Pinpoint the cell where the given text exists, returning its [X, Y] midpoint coordinate. 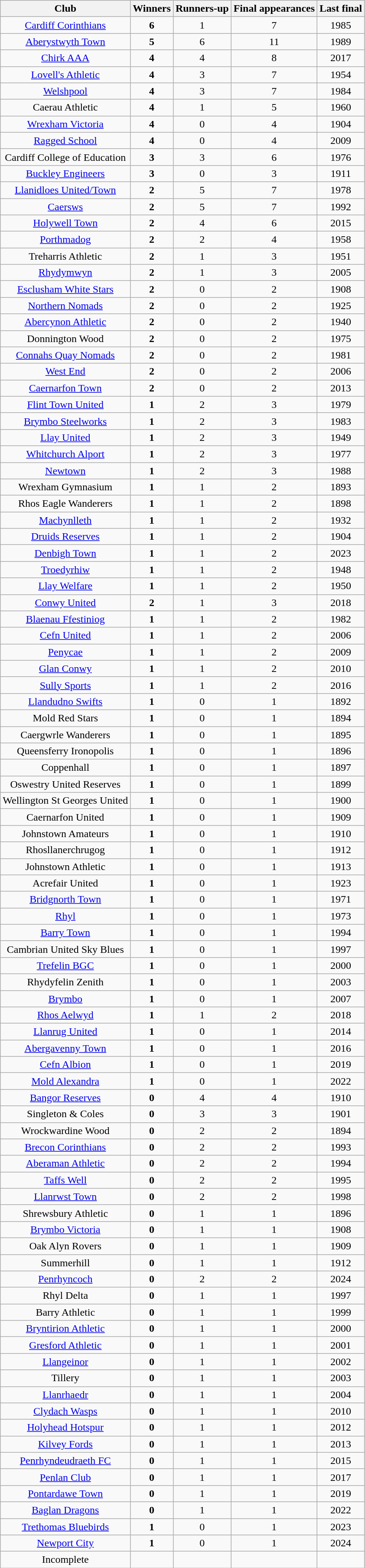
1958 [341, 240]
Brymbo [65, 998]
Mold Red Stars [65, 718]
Johnstown Athletic [65, 867]
Connahs Quay Nomads [65, 355]
Troedyrhiw [65, 570]
Trethomas Bluebirds [65, 1526]
1988 [341, 470]
1899 [341, 784]
Llanidloes United/Town [65, 190]
1998 [341, 1196]
1982 [341, 619]
1975 [341, 339]
1973 [341, 916]
Rhydyfelin Zenith [65, 982]
Baglan Dragons [65, 1510]
Blaenau Ffestiniog [65, 619]
Runners-up [202, 9]
Rhyl Delta [65, 1296]
Porthmadog [65, 240]
Llanrug United [65, 1032]
Winners [152, 9]
Barry Athletic [65, 1312]
1901 [341, 1114]
1949 [341, 437]
1897 [341, 768]
1984 [341, 91]
2007 [341, 998]
Northern Nomads [65, 306]
Brecon Corinthians [65, 1147]
2004 [341, 1395]
11 [274, 42]
Abergavenny Town [65, 1048]
1993 [341, 1147]
Conwy United [65, 603]
Esclusham White Stars [65, 289]
Gresford Athletic [65, 1345]
Barry Town [65, 932]
Club [65, 9]
Penycae [65, 652]
2005 [341, 273]
Bangor Reserves [65, 1098]
1895 [341, 735]
Coppenhall [65, 768]
Rhos Eagle Wanderers [65, 504]
Caernarfon United [65, 817]
Wrexham Victoria [65, 124]
Acrefair United [65, 883]
Cambrian United Sky Blues [65, 949]
Wrexham Gymnasium [65, 487]
Rhosllanerchrugog [65, 850]
Penrhyncoch [65, 1279]
Machynlleth [65, 520]
Treharris Athletic [65, 256]
Queensferry Ironopolis [65, 751]
1954 [341, 75]
1978 [341, 190]
Aberystwyth Town [65, 42]
Llay Welfare [65, 586]
2012 [341, 1428]
Cefn United [65, 636]
Caernarfon Town [65, 388]
Ragged School [65, 140]
Cefn Albion [65, 1065]
Abercynon Athletic [65, 322]
Llay United [65, 437]
Johnstown Amateurs [65, 834]
Mold Alexandra [65, 1081]
1940 [341, 322]
1932 [341, 520]
Penlan Club [65, 1477]
Bryntirion Athletic [65, 1329]
Oak Alyn Rovers [65, 1246]
Buckley Engineers [65, 173]
Caersws [65, 207]
1948 [341, 570]
1977 [341, 454]
Brymbo Steelworks [65, 421]
Glan Conwy [65, 668]
1983 [341, 421]
Trefelin BGC [65, 965]
Sully Sports [65, 685]
1985 [341, 25]
Singleton & Coles [65, 1114]
1989 [341, 42]
Llanrwst Town [65, 1196]
2014 [341, 1032]
Wellington St Georges United [65, 801]
Caergwrle Wanderers [65, 735]
1992 [341, 207]
2002 [341, 1362]
Oswestry United Reserves [65, 784]
1892 [341, 701]
Kilvey Fords [65, 1444]
Taffs Well [65, 1180]
Cardiff College of Education [65, 157]
Welshpool [65, 91]
Denbigh Town [65, 553]
1951 [341, 256]
Final appearances [274, 9]
1979 [341, 404]
8 [274, 58]
1976 [341, 157]
Donnington Wood [65, 339]
Druids Reserves [65, 537]
Aberaman Athletic [65, 1164]
1923 [341, 883]
Summerhill [65, 1263]
Cardiff Corinthians [65, 25]
1981 [341, 355]
West End [65, 372]
1960 [341, 108]
Chirk AAA [65, 58]
Penrhyndeudraeth FC [65, 1460]
Rhyl [65, 916]
1950 [341, 586]
Incomplete [65, 1560]
Llanrhaedr [65, 1395]
1893 [341, 487]
Caerau Athletic [65, 108]
Holywell Town [65, 223]
Tillery [65, 1378]
Whitchurch Alport [65, 454]
Last final [341, 9]
1971 [341, 900]
Holyhead Hotspur [65, 1428]
Llandudno Swifts [65, 701]
Flint Town United [65, 404]
1900 [341, 801]
1925 [341, 306]
Wrockwardine Wood [65, 1131]
Shrewsbury Athletic [65, 1213]
1911 [341, 173]
Rhydymwyn [65, 273]
Llangeinor [65, 1362]
Newport City [65, 1543]
1913 [341, 867]
1898 [341, 504]
Clydach Wasps [65, 1411]
Newtown [65, 470]
Bridgnorth Town [65, 900]
Pontardawe Town [65, 1493]
Lovell's Athletic [65, 75]
Brymbo Victoria [65, 1229]
Rhos Aelwyd [65, 1015]
1995 [341, 1180]
1999 [341, 1312]
2001 [341, 1345]
